For the text-containing cell, return its midpoint in (X, Y) coordinate format. 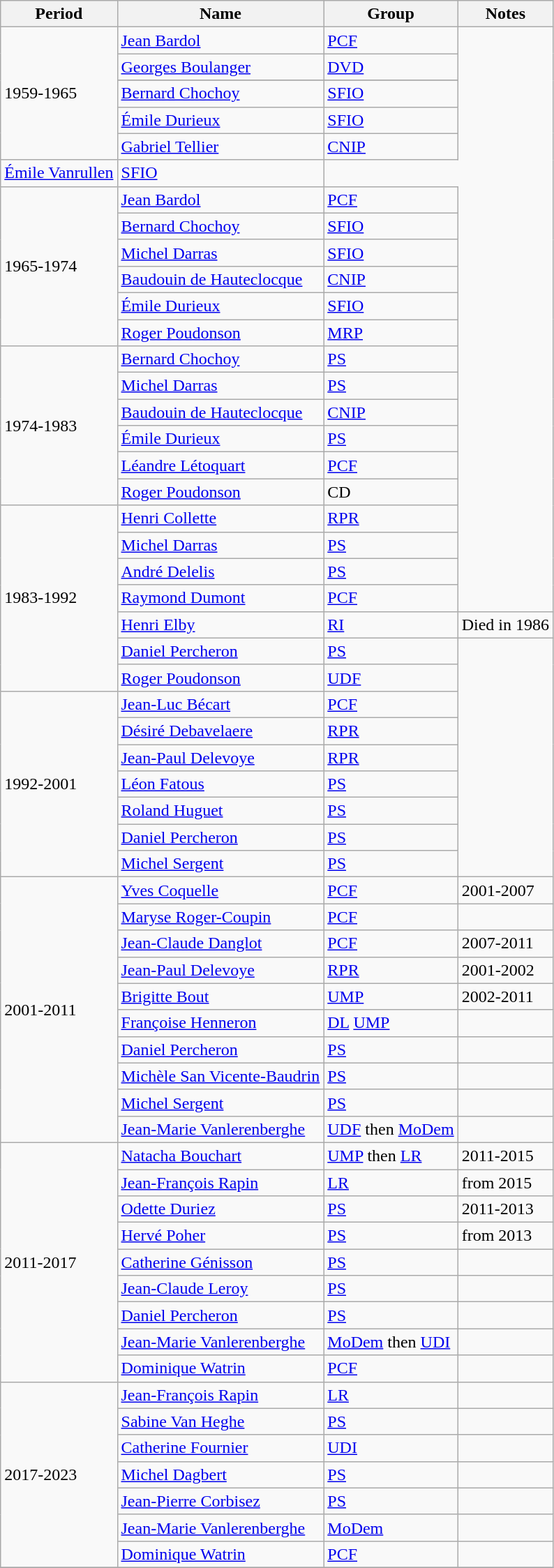
1974-1983 (59, 426)
from 2015 (505, 1183)
Michel Dagbert (220, 1474)
Michèle San Vicente-Baudrin (220, 1076)
2001-2002 (505, 970)
Natacha Bouchart (220, 1156)
UMP (391, 996)
1992-2001 (59, 784)
UDI (391, 1448)
Name (220, 14)
Roland Huguet (220, 811)
RI (391, 625)
Georges Boulanger (220, 67)
Sabine Van Heghe (220, 1421)
Died in 1986 (505, 625)
Catherine Fournier (220, 1448)
Émile Vanrullen (59, 173)
1983-1992 (59, 598)
2001-2007 (505, 890)
Yves Coquelle (220, 890)
Jean-Claude Danglot (220, 943)
Gabriel Tellier (220, 147)
2011-2013 (505, 1209)
DL UMP (391, 1023)
Désiré Debavelaere (220, 731)
2007-2011 (505, 943)
MoDem then UDI (391, 1342)
MoDem (391, 1528)
2002-2011 (505, 996)
UDF then MoDem (391, 1129)
Period (59, 14)
Catherine Génisson (220, 1262)
Henri Collette (220, 518)
UMP then LR (391, 1156)
2011-2015 (505, 1156)
Henri Elby (220, 625)
Jean-Pierre Corbisez (220, 1501)
MRP (391, 333)
Jean-Luc Bécart (220, 704)
Jean-Claude Leroy (220, 1289)
2011-2017 (59, 1262)
2017-2023 (59, 1474)
from 2013 (505, 1236)
Léandre Létoquart (220, 465)
Group (391, 14)
Raymond Dumont (220, 598)
Odette Duriez (220, 1209)
1965-1974 (59, 266)
DVD (391, 67)
Françoise Henneron (220, 1023)
CD (391, 492)
Maryse Roger-Coupin (220, 917)
Hervé Poher (220, 1236)
1959-1965 (59, 94)
Léon Fatous (220, 784)
Brigitte Bout (220, 996)
UDF (391, 678)
Notes (505, 14)
2001-2011 (59, 1010)
André Delelis (220, 572)
